Identify which cell holds the provided text, then report its [X, Y] central coordinate. 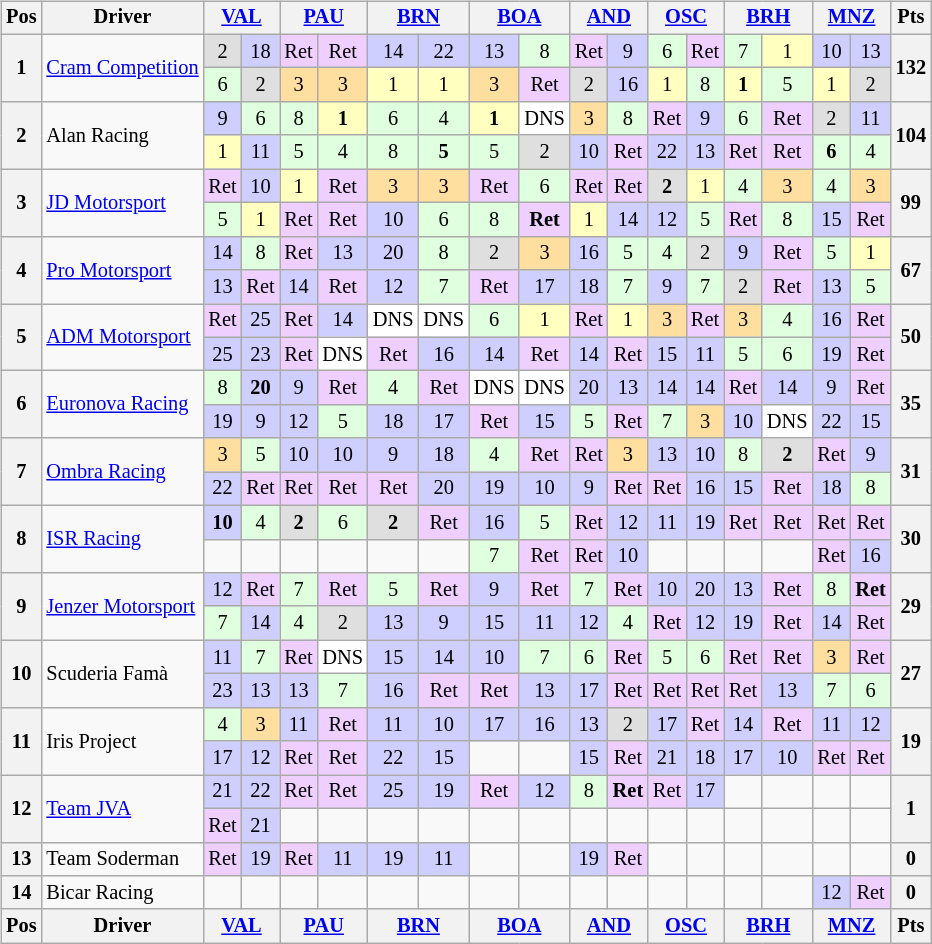
Jenzer Motorsport [122, 606]
67 [911, 270]
35 [911, 404]
JD Motorsport [122, 202]
132 [911, 68]
Scuderia Famà [122, 674]
Alan Racing [122, 136]
29 [911, 606]
Iris Project [122, 740]
Team JVA [122, 808]
27 [911, 674]
104 [911, 136]
99 [911, 202]
50 [911, 338]
Team Soderman [122, 859]
ISR Racing [122, 538]
31 [911, 472]
Pro Motorsport [122, 270]
30 [911, 538]
Cram Competition [122, 68]
Ombra Racing [122, 472]
Euronova Racing [122, 404]
Bicar Racing [122, 893]
ADM Motorsport [122, 338]
